Determine the (X, Y) coordinate at the center of the cell enclosing the given text.  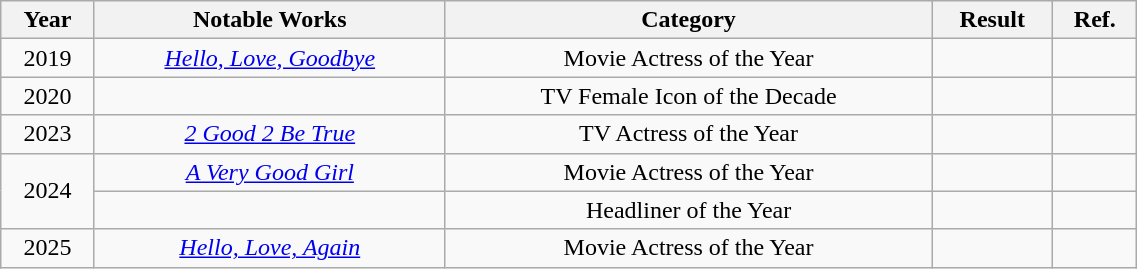
2019 (48, 58)
2025 (48, 248)
2 Good 2 Be True (270, 134)
Hello, Love, Again (270, 248)
2024 (48, 191)
Hello, Love, Goodbye (270, 58)
Year (48, 20)
Category (688, 20)
A Very Good Girl (270, 172)
Ref. (1095, 20)
TV Actress of the Year (688, 134)
Notable Works (270, 20)
2023 (48, 134)
TV Female Icon of the Decade (688, 96)
2020 (48, 96)
Headliner of the Year (688, 210)
Result (992, 20)
